Pinpoint the cell where the given text exists, returning its [x, y] midpoint coordinate. 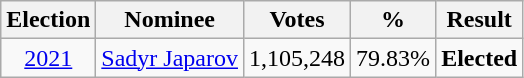
79.83% [394, 58]
Nominee [170, 20]
Votes [298, 20]
Elected [480, 58]
Sadyr Japarov [170, 58]
2021 [48, 58]
1,105,248 [298, 58]
Result [480, 20]
% [394, 20]
Election [48, 20]
